Find where the given text appears and provide that cell's center as (x, y) coordinate. 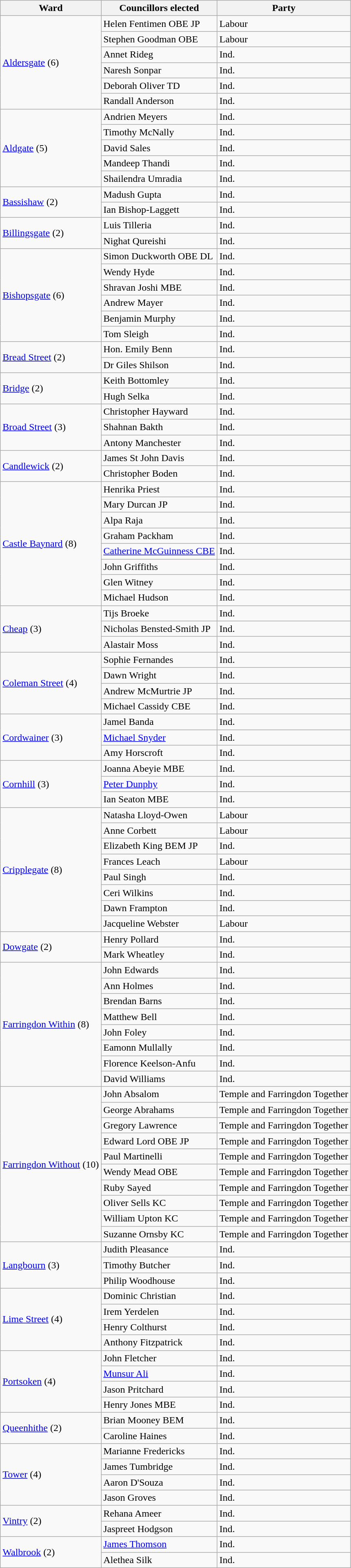
Aldgate (5) (51, 148)
Cripplegate (8) (51, 869)
Wendy Hyde (159, 272)
Paul Singh (159, 877)
Keith Bottomley (159, 380)
Marianne Fredericks (159, 1451)
Ceri Wilkins (159, 892)
Portsoken (4) (51, 1381)
Catherine McGuinness CBE (159, 551)
John Edwards (159, 970)
Jacqueline Webster (159, 923)
Henry Jones MBE (159, 1405)
Graham Packham (159, 536)
Walbrook (2) (51, 1552)
Aldersgate (6) (51, 62)
Simon Duckworth OBE DL (159, 256)
Joanna Abeyie MBE (159, 769)
James St John Davis (159, 458)
Peter Dunphy (159, 784)
Andrew McMurtrie JP (159, 691)
Paul Martinelli (159, 1156)
Ward (51, 8)
Ann Holmes (159, 986)
Bassishaw (2) (51, 202)
Helen Fentimen OBE JP (159, 24)
Lime Street (4) (51, 1319)
Dawn Frampton (159, 908)
Henrika Priest (159, 489)
Farringdon Within (8) (51, 1025)
Florence Keelson-Anfu (159, 1063)
Naresh Sonpar (159, 70)
Glen Witney (159, 582)
Munsur Ali (159, 1374)
John Absalom (159, 1094)
Randall Anderson (159, 101)
Wendy Mead OBE (159, 1172)
Michael Cassidy CBE (159, 707)
Anthony Fitzpatrick (159, 1343)
Gregory Lawrence (159, 1125)
Edward Lord OBE JP (159, 1141)
Ruby Sayed (159, 1188)
Mary Durcan JP (159, 505)
Andrien Meyers (159, 117)
Farringdon Without (10) (51, 1164)
Frances Leach (159, 861)
Dawn Wright (159, 675)
Elizabeth King BEM JP (159, 846)
Cheap (3) (51, 629)
Natasha Lloyd-Owen (159, 815)
Judith Pleasance (159, 1250)
Shravan Joshi MBE (159, 287)
Jason Groves (159, 1498)
Amy Horscroft (159, 753)
Candlewick (2) (51, 466)
Castle Baynard (8) (51, 543)
Irem Yerdelen (159, 1312)
Suzanne Ornsby KC (159, 1234)
Eamonn Mullally (159, 1048)
Jason Pritchard (159, 1389)
Luis Tilleria (159, 225)
Andrew Mayer (159, 303)
Bridge (2) (51, 388)
Bread Street (2) (51, 357)
Henry Pollard (159, 939)
Alethea Silk (159, 1560)
Tower (4) (51, 1475)
Michael Hudson (159, 598)
Dowgate (2) (51, 947)
Henry Colthurst (159, 1327)
Tom Sleigh (159, 334)
Annet Rideg (159, 55)
Deborah Oliver TD (159, 86)
Ian Bishop-Laggett (159, 210)
David Williams (159, 1079)
Mandeep Thandi (159, 163)
Jamel Banda (159, 722)
Nicholas Bensted-Smith JP (159, 629)
Alastair Moss (159, 644)
Dr Giles Shilson (159, 365)
Sophie Fernandes (159, 660)
Timothy Butcher (159, 1265)
Cornhill (3) (51, 784)
Dominic Christian (159, 1296)
Timothy McNally (159, 132)
Broad Street (3) (51, 427)
Rehana Ameer (159, 1513)
Queenhithe (2) (51, 1428)
Hon. Emily Benn (159, 349)
Caroline Haines (159, 1435)
Madush Gupta (159, 194)
James Tumbridge (159, 1467)
Vintry (2) (51, 1521)
Brian Mooney BEM (159, 1420)
Matthew Bell (159, 1017)
Ian Seaton MBE (159, 799)
Councillors elected (159, 8)
Alpa Raja (159, 520)
James Thomson (159, 1544)
Hugh Selka (159, 396)
Shahnan Bakth (159, 427)
John Fletcher (159, 1358)
Christopher Boden (159, 474)
Anne Corbett (159, 830)
Stephen Goodman OBE (159, 39)
Benjamin Murphy (159, 318)
Jaspreet Hodgson (159, 1529)
Shailendra Umradia (159, 179)
David Sales (159, 148)
Antony Manchester (159, 442)
John Foley (159, 1032)
John Griffiths (159, 567)
Tijs Broeke (159, 613)
George Abrahams (159, 1110)
Cordwainer (3) (51, 738)
Party (284, 8)
Coleman Street (4) (51, 683)
Christopher Hayward (159, 411)
Mark Wheatley (159, 955)
Billingsgate (2) (51, 233)
Nighat Qureishi (159, 241)
Brendan Barns (159, 1001)
Oliver Sells KC (159, 1203)
Bishopsgate (6) (51, 295)
Philip Woodhouse (159, 1281)
William Upton KC (159, 1219)
Michael Snyder (159, 738)
Langbourn (3) (51, 1265)
Aaron D'Souza (159, 1482)
